Output the [X, Y] coordinate of the center of the cell containing the given text.  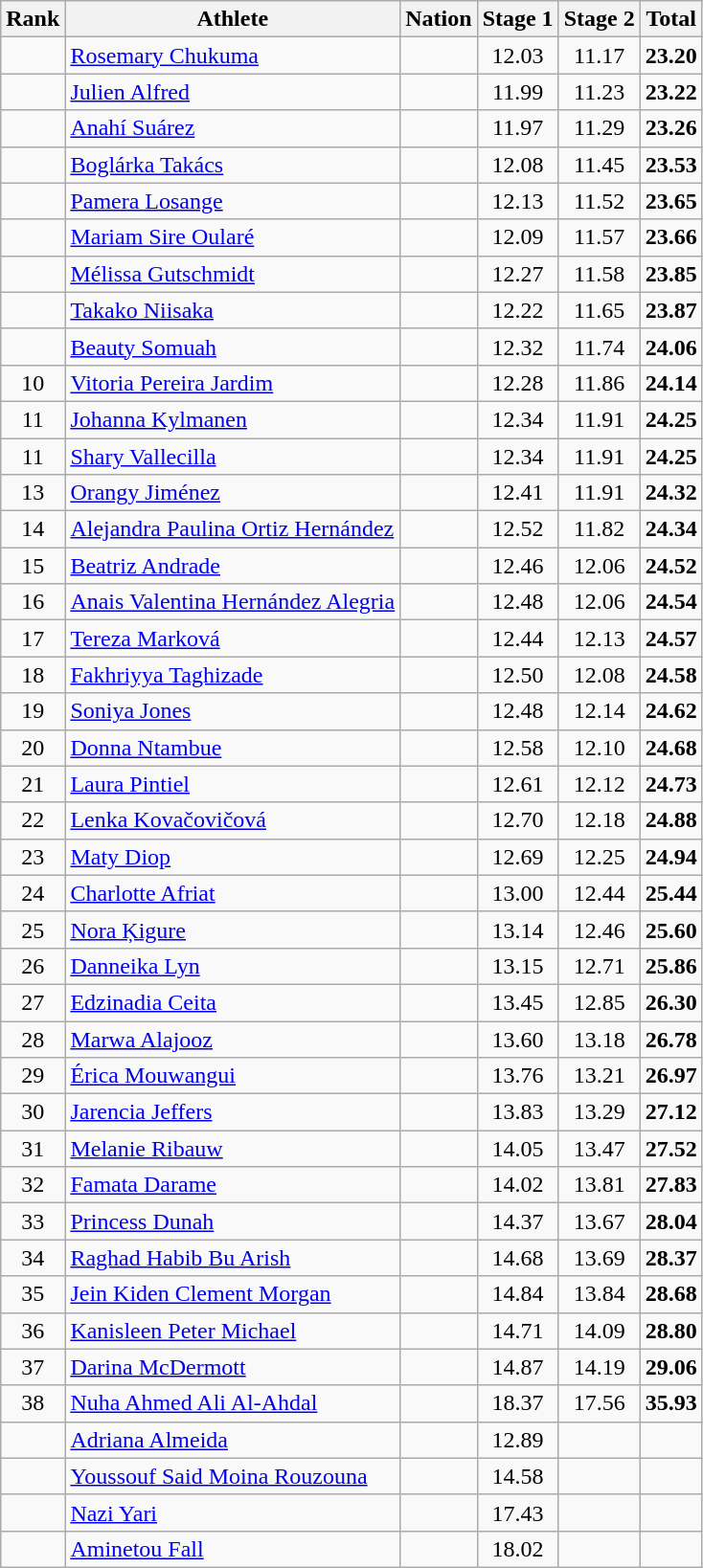
11.86 [600, 383]
12.70 [517, 820]
14.05 [517, 1149]
Raghad Habib Bu Arish [233, 1258]
17.56 [600, 1403]
28.68 [670, 1294]
12.18 [600, 820]
25.44 [670, 893]
13.76 [517, 1076]
Jarencia Jeffers [233, 1112]
Danneika Lyn [233, 966]
24.88 [670, 820]
Famata Darame [233, 1185]
28.37 [670, 1258]
13.83 [517, 1112]
31 [33, 1149]
12.52 [517, 529]
Nora Ķigure [233, 930]
Vitoria Pereira Jardim [233, 383]
25.60 [670, 930]
28.80 [670, 1331]
24.68 [670, 748]
Stage 1 [517, 19]
14.09 [600, 1331]
Boglárka Takács [233, 165]
Nuha Ahmed Ali Al-Ahdal [233, 1403]
23 [33, 857]
20 [33, 748]
12.61 [517, 784]
Darina McDermott [233, 1367]
28.04 [670, 1221]
12.10 [600, 748]
23.26 [670, 128]
13.45 [517, 1002]
24.14 [670, 383]
Takako Niisaka [233, 310]
14.02 [517, 1185]
11.99 [517, 92]
Julien Alfred [233, 92]
38 [33, 1403]
33 [33, 1221]
Charlotte Afriat [233, 893]
Jein Kiden Clement Morgan [233, 1294]
Pamera Losange [233, 201]
11.52 [600, 201]
11.65 [600, 310]
13.00 [517, 893]
16 [33, 602]
35.93 [670, 1403]
12.12 [600, 784]
14.87 [517, 1367]
26.78 [670, 1039]
23.85 [670, 274]
Donna Ntambue [233, 748]
Nation [439, 19]
13.60 [517, 1039]
Kanisleen Peter Michael [233, 1331]
12.25 [600, 857]
24.73 [670, 784]
Stage 2 [600, 19]
24.57 [670, 638]
12.27 [517, 274]
13.29 [600, 1112]
Anahí Suárez [233, 128]
Athlete [233, 19]
22 [33, 820]
12.69 [517, 857]
19 [33, 711]
28 [33, 1039]
Mélissa Gutschmidt [233, 274]
11.82 [600, 529]
24.58 [670, 675]
26 [33, 966]
Melanie Ribauw [233, 1149]
29.06 [670, 1367]
34 [33, 1258]
Alejandra Paulina Ortiz Hernández [233, 529]
13.81 [600, 1185]
12.71 [600, 966]
26.97 [670, 1076]
13.69 [600, 1258]
14.19 [600, 1367]
12.85 [600, 1002]
23.22 [670, 92]
Marwa Alajooz [233, 1039]
35 [33, 1294]
11.23 [600, 92]
12.22 [517, 310]
24.06 [670, 347]
Adriana Almeida [233, 1440]
15 [33, 566]
24 [33, 893]
27.52 [670, 1149]
25.86 [670, 966]
27 [33, 1002]
14 [33, 529]
14.84 [517, 1294]
14.68 [517, 1258]
11.74 [600, 347]
12.58 [517, 748]
Anais Valentina Hernández Alegria [233, 602]
Rank [33, 19]
13.67 [600, 1221]
Nazi Yari [233, 1512]
11.97 [517, 128]
Beatriz Andrade [233, 566]
18.02 [517, 1549]
17 [33, 638]
11.17 [600, 56]
13.18 [600, 1039]
24.52 [670, 566]
Total [670, 19]
Laura Pintiel [233, 784]
25 [33, 930]
30 [33, 1112]
13.14 [517, 930]
23.87 [670, 310]
26.30 [670, 1002]
11.58 [600, 274]
17.43 [517, 1512]
12.41 [517, 493]
18 [33, 675]
12.09 [517, 237]
11.29 [600, 128]
Johanna Kylmanen [233, 419]
14.71 [517, 1331]
23.65 [670, 201]
13.21 [600, 1076]
24.32 [670, 493]
27.12 [670, 1112]
Érica Mouwangui [233, 1076]
24.54 [670, 602]
23.66 [670, 237]
Rosemary Chukuma [233, 56]
Princess Dunah [233, 1221]
29 [33, 1076]
Lenka Kovačovičová [233, 820]
13.47 [600, 1149]
13.15 [517, 966]
Orangy Jiménez [233, 493]
12.03 [517, 56]
36 [33, 1331]
11.45 [600, 165]
Edzinadia Ceita [233, 1002]
24.34 [670, 529]
Youssouf Said Moina Rouzouna [233, 1476]
24.62 [670, 711]
Beauty Somuah [233, 347]
12.89 [517, 1440]
11.57 [600, 237]
12.28 [517, 383]
13 [33, 493]
Maty Diop [233, 857]
Aminetou Fall [233, 1549]
12.14 [600, 711]
37 [33, 1367]
14.37 [517, 1221]
27.83 [670, 1185]
24.94 [670, 857]
10 [33, 383]
18.37 [517, 1403]
21 [33, 784]
32 [33, 1185]
12.50 [517, 675]
13.84 [600, 1294]
Soniya Jones [233, 711]
Mariam Sire Oularé [233, 237]
23.53 [670, 165]
Fakhriyya Taghizade [233, 675]
Shary Vallecilla [233, 457]
12.32 [517, 347]
14.58 [517, 1476]
23.20 [670, 56]
Tereza Marková [233, 638]
